Capture the cell that displays the provided text and extract its [X, Y] central coordinate. 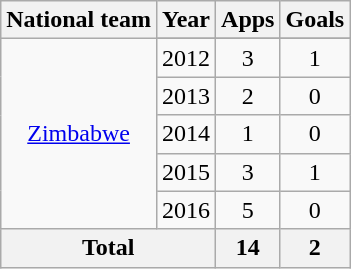
Year [186, 20]
2014 [186, 134]
2013 [186, 96]
2016 [186, 210]
5 [248, 210]
Apps [248, 20]
2012 [186, 58]
Goals [315, 20]
14 [248, 248]
Total [108, 248]
2015 [186, 172]
Zimbabwe [79, 134]
National team [79, 20]
